Determine the (X, Y) coordinate at the center of the cell enclosing the given text.  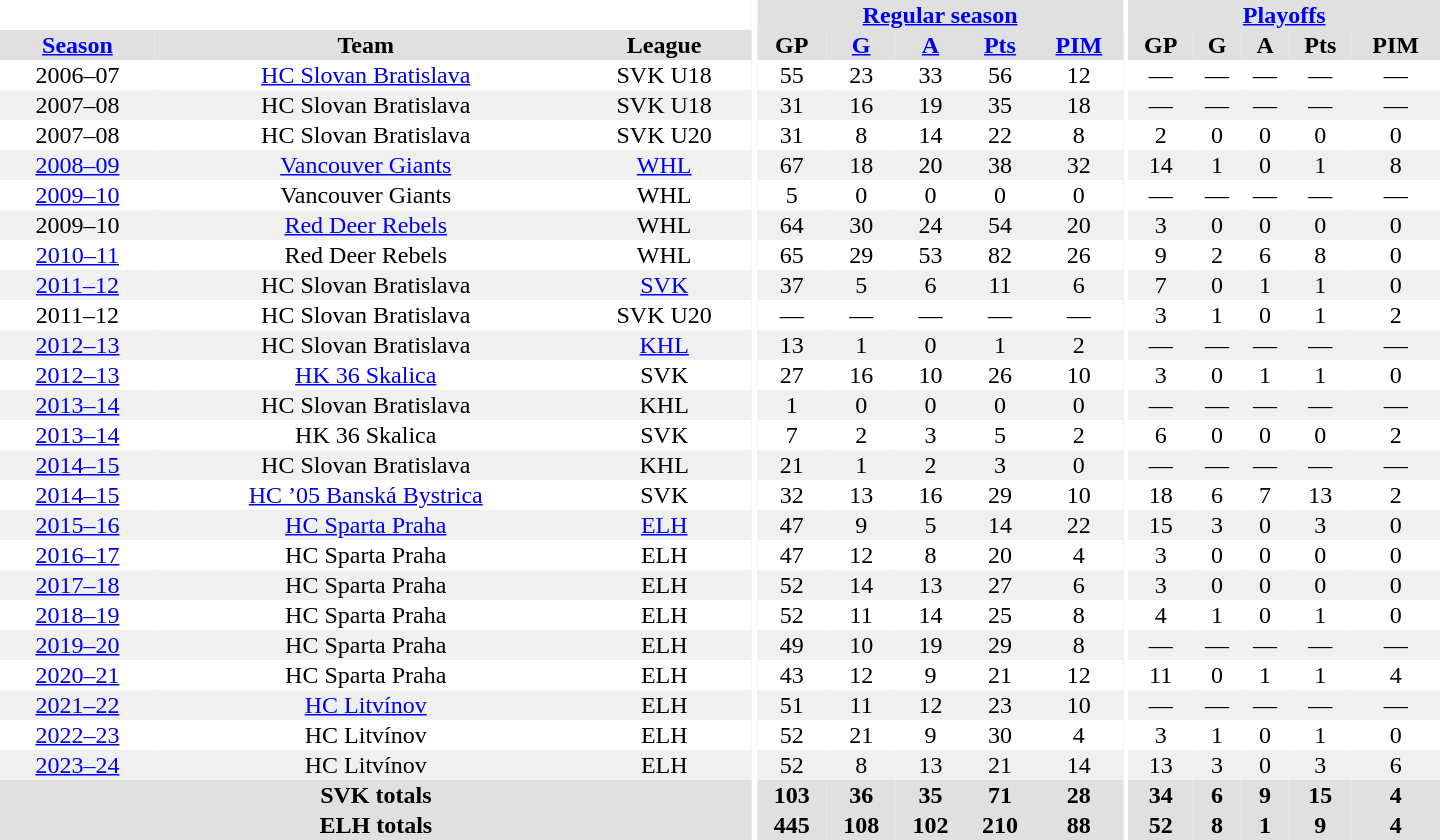
36 (860, 795)
Team (366, 45)
2017–18 (78, 585)
Playoffs (1284, 15)
2022–23 (78, 735)
54 (1000, 225)
Regular season (940, 15)
2015–16 (78, 525)
2023–24 (78, 765)
2018–19 (78, 615)
67 (792, 165)
24 (930, 225)
71 (1000, 795)
53 (930, 255)
38 (1000, 165)
49 (792, 645)
64 (792, 225)
55 (792, 75)
SVK totals (376, 795)
2019–20 (78, 645)
37 (792, 285)
League (664, 45)
56 (1000, 75)
210 (1000, 825)
445 (792, 825)
HC ’05 Banská Bystrica (366, 495)
ELH totals (376, 825)
65 (792, 255)
Season (78, 45)
2016–17 (78, 555)
34 (1160, 795)
88 (1079, 825)
2021–22 (78, 705)
82 (1000, 255)
2006–07 (78, 75)
28 (1079, 795)
51 (792, 705)
2020–21 (78, 675)
33 (930, 75)
25 (1000, 615)
102 (930, 825)
103 (792, 795)
2008–09 (78, 165)
43 (792, 675)
2010–11 (78, 255)
108 (860, 825)
